Search for the cell housing the specified text and yield its [x, y] center coordinate. 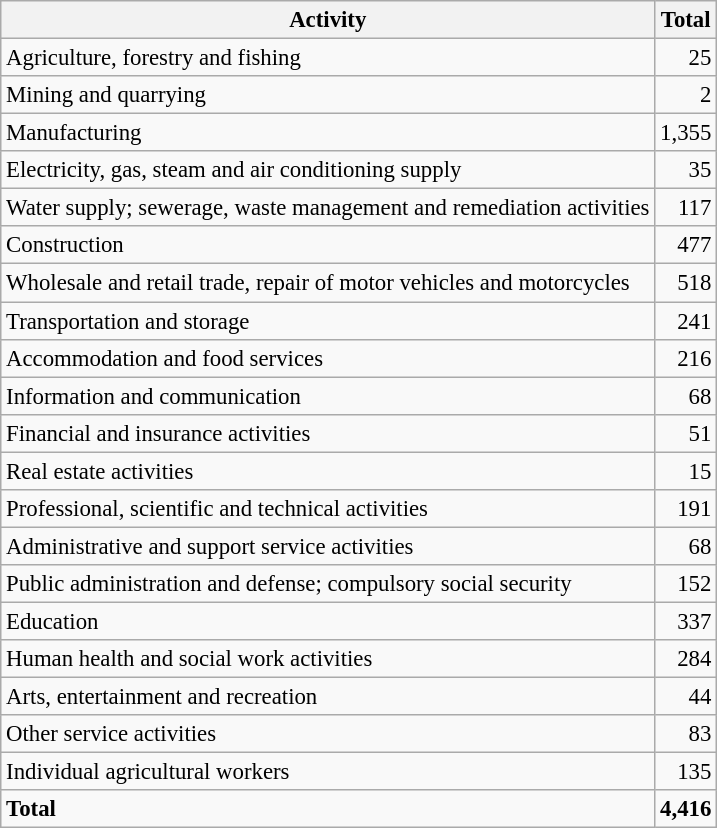
83 [686, 734]
152 [686, 584]
135 [686, 772]
Real estate activities [328, 471]
4,416 [686, 809]
191 [686, 509]
Individual agricultural workers [328, 772]
Education [328, 621]
2 [686, 95]
1,355 [686, 133]
35 [686, 170]
Financial and insurance activities [328, 433]
Accommodation and food services [328, 358]
Agriculture, forestry and fishing [328, 58]
518 [686, 283]
Manufacturing [328, 133]
477 [686, 245]
Mining and quarrying [328, 95]
Public administration and defense; compulsory social security [328, 584]
15 [686, 471]
44 [686, 697]
Arts, entertainment and recreation [328, 697]
241 [686, 321]
Electricity, gas, steam and air conditioning supply [328, 170]
337 [686, 621]
Human health and social work activities [328, 659]
Construction [328, 245]
Administrative and support service activities [328, 546]
25 [686, 58]
117 [686, 208]
284 [686, 659]
Other service activities [328, 734]
Information and communication [328, 396]
51 [686, 433]
Transportation and storage [328, 321]
Wholesale and retail trade, repair of motor vehicles and motorcycles [328, 283]
Water supply; sewerage, waste management and remediation activities [328, 208]
Professional, scientific and technical activities [328, 509]
216 [686, 358]
Activity [328, 20]
